Output the [X, Y] coordinate of the center of the cell containing the given text.  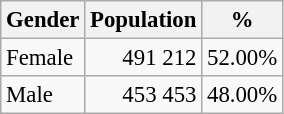
Population [144, 20]
491 212 [144, 58]
52.00% [242, 58]
453 453 [144, 95]
48.00% [242, 95]
% [242, 20]
Female [43, 58]
Gender [43, 20]
Male [43, 95]
